For the text-containing cell, return its midpoint in [x, y] coordinate format. 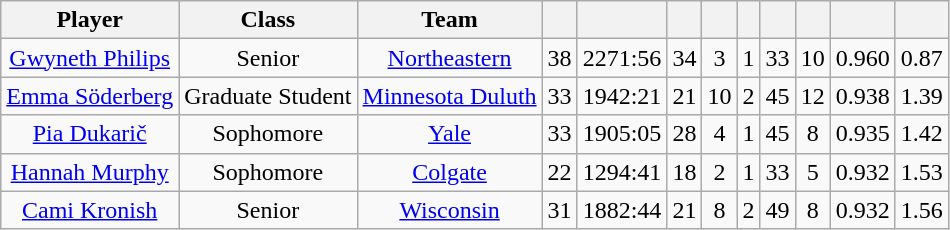
22 [560, 172]
34 [684, 58]
Team [450, 20]
12 [812, 96]
Class [268, 20]
Gwyneth Philips [90, 58]
31 [560, 210]
Yale [450, 134]
0.938 [862, 96]
Cami Kronish [90, 210]
Hannah Murphy [90, 172]
2271:56 [622, 58]
Graduate Student [268, 96]
5 [812, 172]
1.39 [922, 96]
0.87 [922, 58]
1882:44 [622, 210]
3 [720, 58]
Minnesota Duluth [450, 96]
1942:21 [622, 96]
1.56 [922, 210]
Pia Dukarič [90, 134]
4 [720, 134]
Emma Söderberg [90, 96]
1294:41 [622, 172]
0.935 [862, 134]
Northeastern [450, 58]
1905:05 [622, 134]
Wisconsin [450, 210]
Player [90, 20]
0.960 [862, 58]
28 [684, 134]
1.42 [922, 134]
18 [684, 172]
1.53 [922, 172]
Colgate [450, 172]
49 [778, 210]
38 [560, 58]
